Return the (X, Y) coordinate for the center point of the cell that contains the specified text.  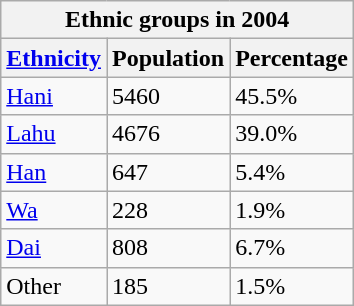
45.5% (292, 96)
Population (168, 58)
Ethnic groups in 2004 (178, 20)
Hani (54, 96)
647 (168, 172)
Ethnicity (54, 58)
1.9% (292, 210)
Other (54, 286)
Lahu (54, 134)
Han (54, 172)
5.4% (292, 172)
228 (168, 210)
185 (168, 286)
6.7% (292, 248)
39.0% (292, 134)
Dai (54, 248)
1.5% (292, 286)
808 (168, 248)
Wa (54, 210)
5460 (168, 96)
4676 (168, 134)
Percentage (292, 58)
